For the text-containing cell, return its midpoint in (X, Y) coordinate format. 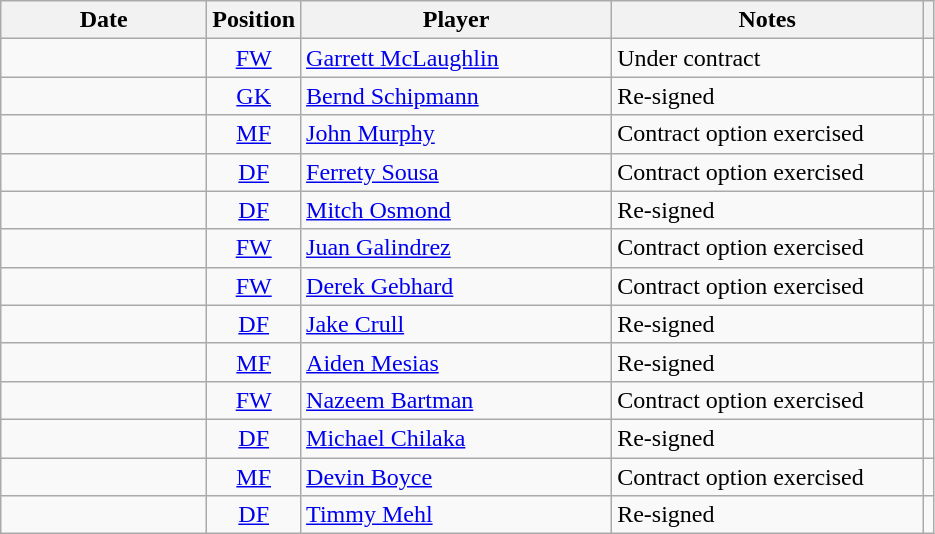
Devin Boyce (456, 477)
Mitch Osmond (456, 210)
Timmy Mehl (456, 515)
Nazeem Bartman (456, 400)
Michael Chilaka (456, 438)
Bernd Schipmann (456, 96)
Player (456, 20)
Ferrety Sousa (456, 172)
Notes (768, 20)
Position (254, 20)
John Murphy (456, 134)
Aiden Mesias (456, 362)
Date (104, 20)
Under contract (768, 58)
Garrett McLaughlin (456, 58)
Derek Gebhard (456, 286)
Juan Galindrez (456, 248)
Jake Crull (456, 324)
GK (254, 96)
